Extract the (X, Y) coordinate from the center of the cell holding the provided text.  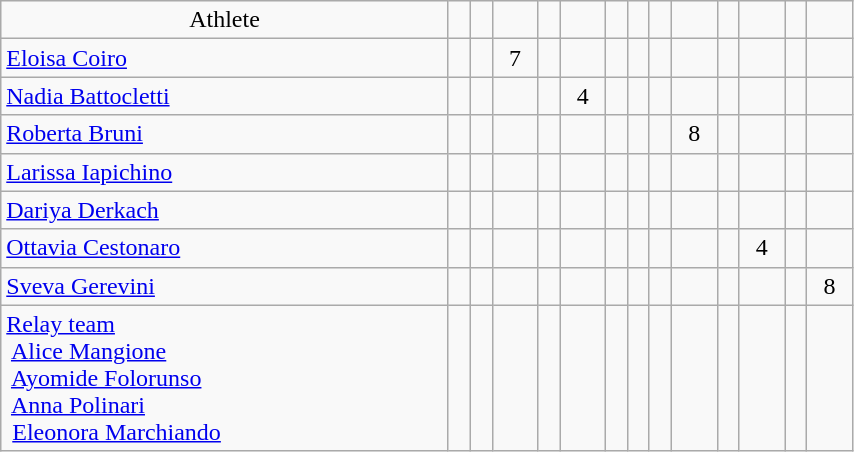
7 (515, 58)
Relay team Alice Mangione Ayomide Folorunso Anna Polinari Eleonora Marchiando (224, 378)
Roberta Bruni (224, 134)
Athlete (224, 20)
Sveva Gerevini (224, 286)
Dariya Derkach (224, 210)
Nadia Battocletti (224, 96)
Ottavia Cestonaro (224, 248)
Larissa Iapichino (224, 172)
Eloisa Coiro (224, 58)
